Output the [X, Y] coordinate of the center of the cell containing the given text.  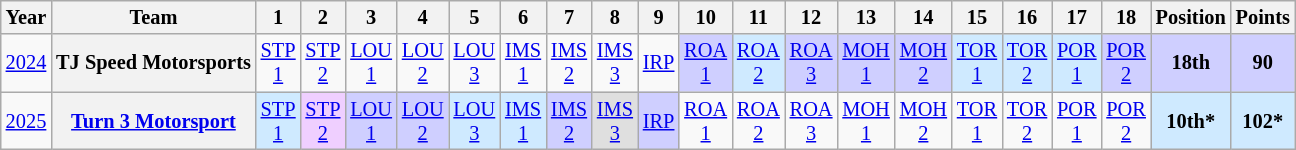
16 [1027, 17]
10th* [1191, 121]
2025 [26, 121]
2 [324, 17]
Points [1263, 17]
2024 [26, 63]
12 [812, 17]
14 [924, 17]
17 [1076, 17]
18 [1126, 17]
18th [1191, 63]
102* [1263, 121]
1 [278, 17]
10 [706, 17]
13 [866, 17]
8 [615, 17]
5 [474, 17]
Year [26, 17]
15 [977, 17]
Team [154, 17]
90 [1263, 63]
4 [423, 17]
Position [1191, 17]
TJ Speed Motorsports [154, 63]
3 [371, 17]
7 [569, 17]
Turn 3 Motorsport [154, 121]
11 [758, 17]
6 [523, 17]
9 [658, 17]
